Detect which cell encompasses the target text, then output its (X, Y) center coordinate. 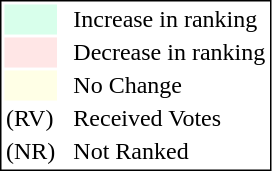
Increase in ranking (170, 19)
Not Ranked (170, 151)
No Change (170, 85)
(NR) (30, 151)
Decrease in ranking (170, 53)
Received Votes (170, 119)
(RV) (30, 119)
